Identify which cell holds the provided text, then report its [X, Y] central coordinate. 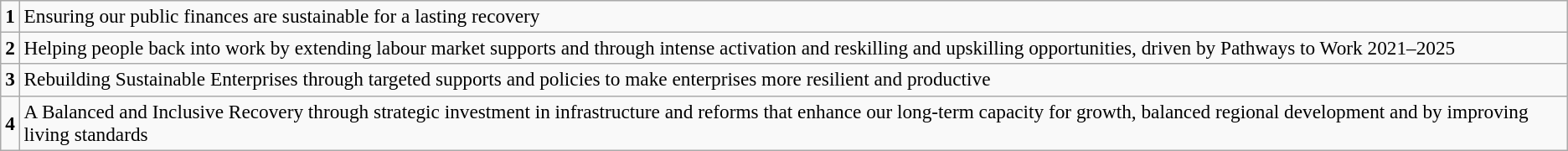
Ensuring our public finances are sustainable for a lasting recovery [794, 16]
3 [10, 80]
Rebuilding Sustainable Enterprises through targeted supports and policies to make enterprises more resilient and productive [794, 80]
1 [10, 16]
2 [10, 48]
4 [10, 122]
